Detect which cell encompasses the target text, then output its (X, Y) center coordinate. 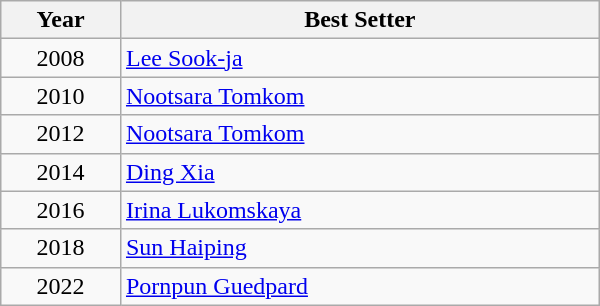
2022 (61, 286)
Best Setter (360, 20)
Lee Sook-ja (360, 58)
2008 (61, 58)
Sun Haiping (360, 248)
Ding Xia (360, 172)
Year (61, 20)
2010 (61, 96)
Irina Lukomskaya (360, 210)
2014 (61, 172)
2016 (61, 210)
2012 (61, 134)
2018 (61, 248)
Pornpun Guedpard (360, 286)
